Return the (X, Y) coordinate for the center point of the cell that contains the specified text.  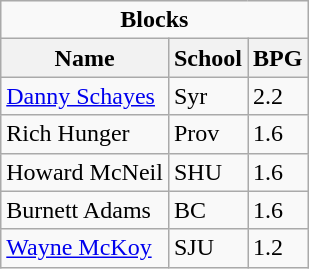
Prov (208, 134)
BC (208, 210)
Rich Hunger (85, 134)
2.2 (278, 96)
Danny Schayes (85, 96)
Blocks (154, 20)
1.2 (278, 248)
Syr (208, 96)
Wayne McKoy (85, 248)
SJU (208, 248)
Burnett Adams (85, 210)
Name (85, 58)
SHU (208, 172)
School (208, 58)
Howard McNeil (85, 172)
BPG (278, 58)
